Identify which cell holds the provided text, then report its [x, y] central coordinate. 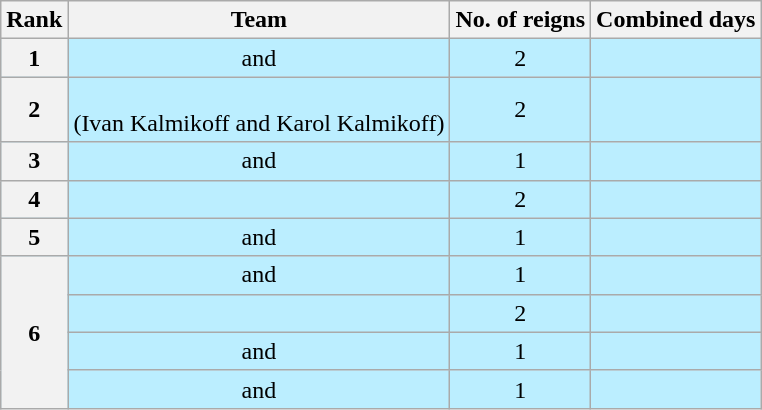
No. of reigns [520, 20]
Team [259, 20]
3 [34, 161]
5 [34, 237]
(Ivan Kalmikoff and Karol Kalmikoff) [259, 110]
4 [34, 199]
Rank [34, 20]
Combined days [676, 20]
6 [34, 332]
